Extract the [X, Y] coordinate from the center of the cell holding the provided text.  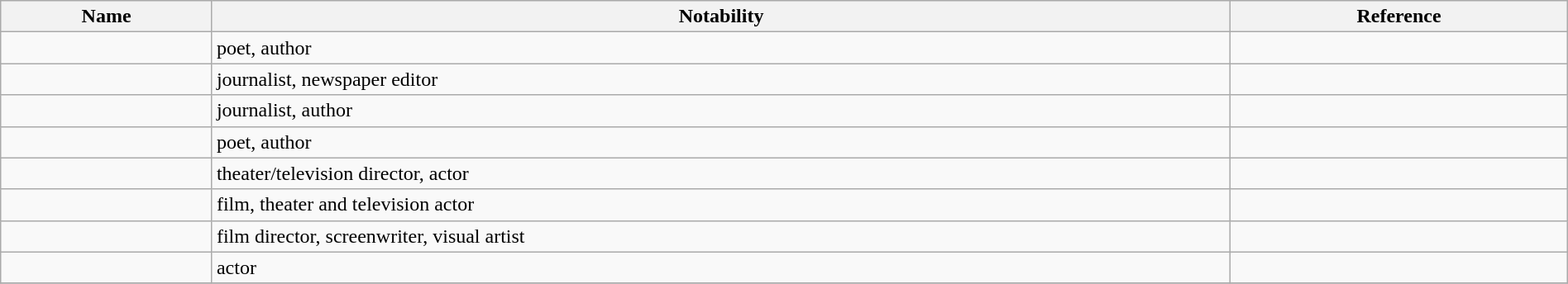
Reference [1399, 17]
film director, screenwriter, visual artist [721, 236]
theater/television director, actor [721, 173]
Name [107, 17]
actor [721, 267]
journalist, author [721, 111]
journalist, newspaper editor [721, 79]
Notability [721, 17]
film, theater and television actor [721, 205]
